Output the (x, y) coordinate of the center of the cell containing the given text.  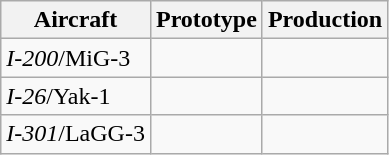
Prototype (206, 20)
I-26/Yak-1 (76, 96)
Production (324, 20)
I-200/MiG-3 (76, 58)
I-301/LaGG-3 (76, 134)
Aircraft (76, 20)
